Locate the cell with the specified text and output its [x, y] center coordinate. 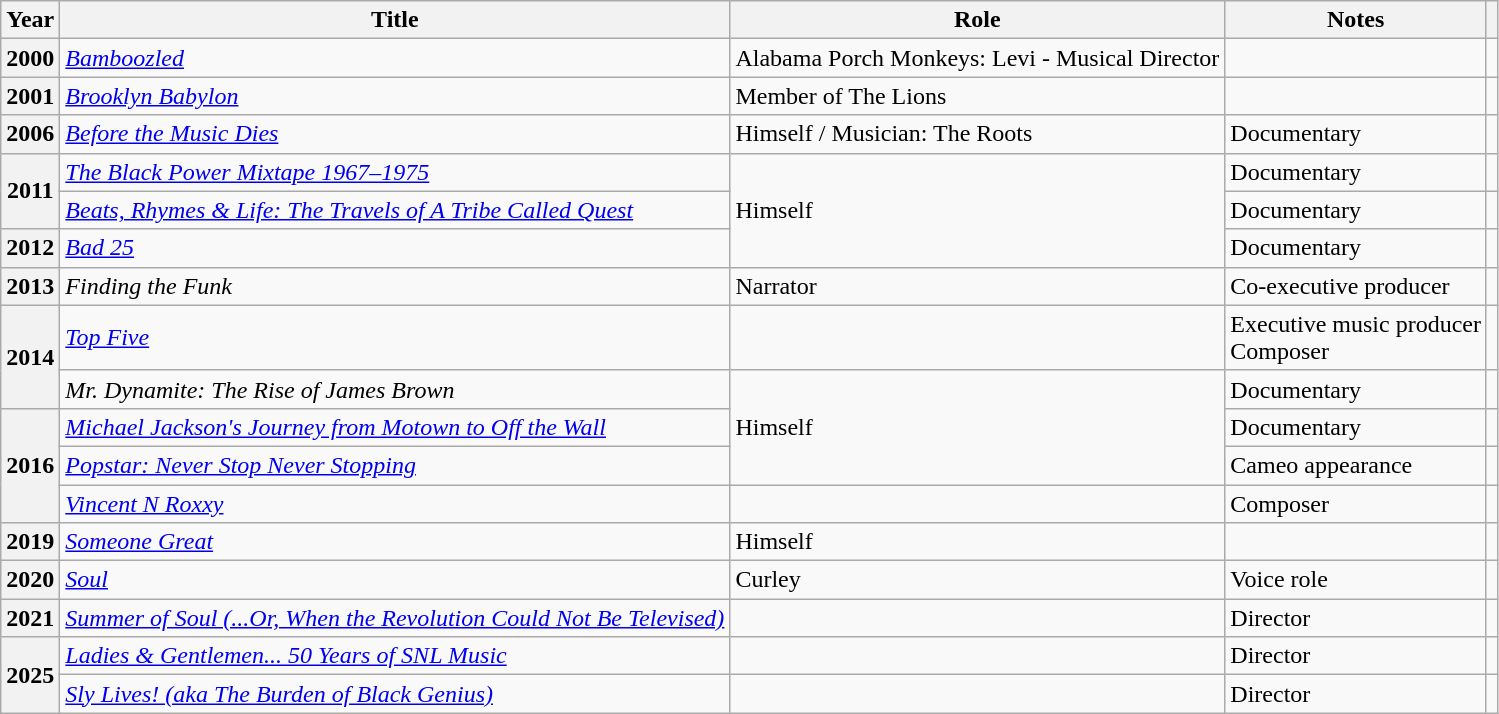
Bad 25 [395, 248]
The Black Power Mixtape 1967–1975 [395, 172]
Executive music producerComposer [1356, 338]
Before the Music Dies [395, 134]
Mr. Dynamite: The Rise of James Brown [395, 389]
Voice role [1356, 580]
Composer [1356, 503]
2001 [30, 96]
2014 [30, 356]
Alabama Porch Monkeys: Levi - Musical Director [978, 58]
Title [395, 20]
Bamboozled [395, 58]
Summer of Soul (...Or, When the Revolution Could Not Be Televised) [395, 618]
Sly Lives! (aka The Burden of Black Genius) [395, 694]
Year [30, 20]
Vincent N Roxxy [395, 503]
Michael Jackson's Journey from Motown to Off the Wall [395, 427]
Someone Great [395, 542]
Role [978, 20]
Popstar: Never Stop Never Stopping [395, 465]
Ladies & Gentlemen... 50 Years of SNL Music [395, 656]
2013 [30, 286]
Curley [978, 580]
Himself / Musician: The Roots [978, 134]
Co-executive producer [1356, 286]
2021 [30, 618]
2020 [30, 580]
Member of The Lions [978, 96]
Finding the Funk [395, 286]
2011 [30, 191]
Brooklyn Babylon [395, 96]
Beats, Rhymes & Life: The Travels of A Tribe Called Quest [395, 210]
Soul [395, 580]
2012 [30, 248]
Cameo appearance [1356, 465]
Narrator [978, 286]
2000 [30, 58]
2019 [30, 542]
2025 [30, 675]
2016 [30, 465]
2006 [30, 134]
Notes [1356, 20]
Top Five [395, 338]
